Output the [x, y] coordinate of the center of the cell containing the given text.  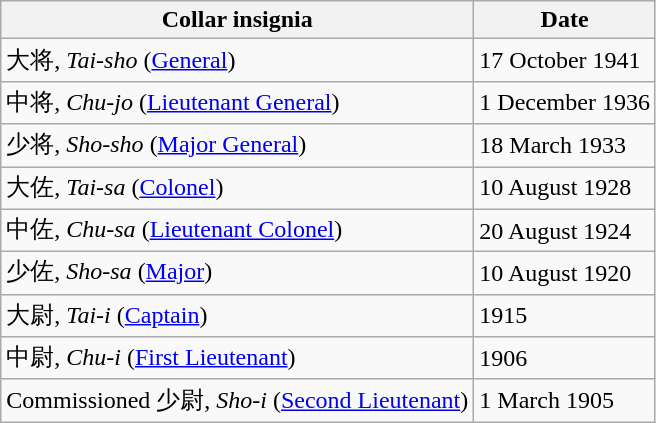
大佐, Tai-sa (Colonel) [238, 188]
中佐, Chu-sa (Lieutenant Colonel) [238, 230]
10 August 1920 [565, 274]
中将, Chu-jo (Lieutenant General) [238, 102]
1 March 1905 [565, 400]
10 August 1928 [565, 188]
18 March 1933 [565, 146]
大将, Tai-sho (General) [238, 60]
17 October 1941 [565, 60]
20 August 1924 [565, 230]
少佐, Sho-sa (Major) [238, 274]
中尉, Chu-i (First Lieutenant) [238, 358]
1 December 1936 [565, 102]
大尉, Tai-i (Captain) [238, 316]
1915 [565, 316]
1906 [565, 358]
Collar insignia [238, 20]
少将, Sho-sho (Major General) [238, 146]
Commissioned 少尉, Sho-i (Second Lieutenant) [238, 400]
Date [565, 20]
